Detect which cell encompasses the target text, then output its [X, Y] center coordinate. 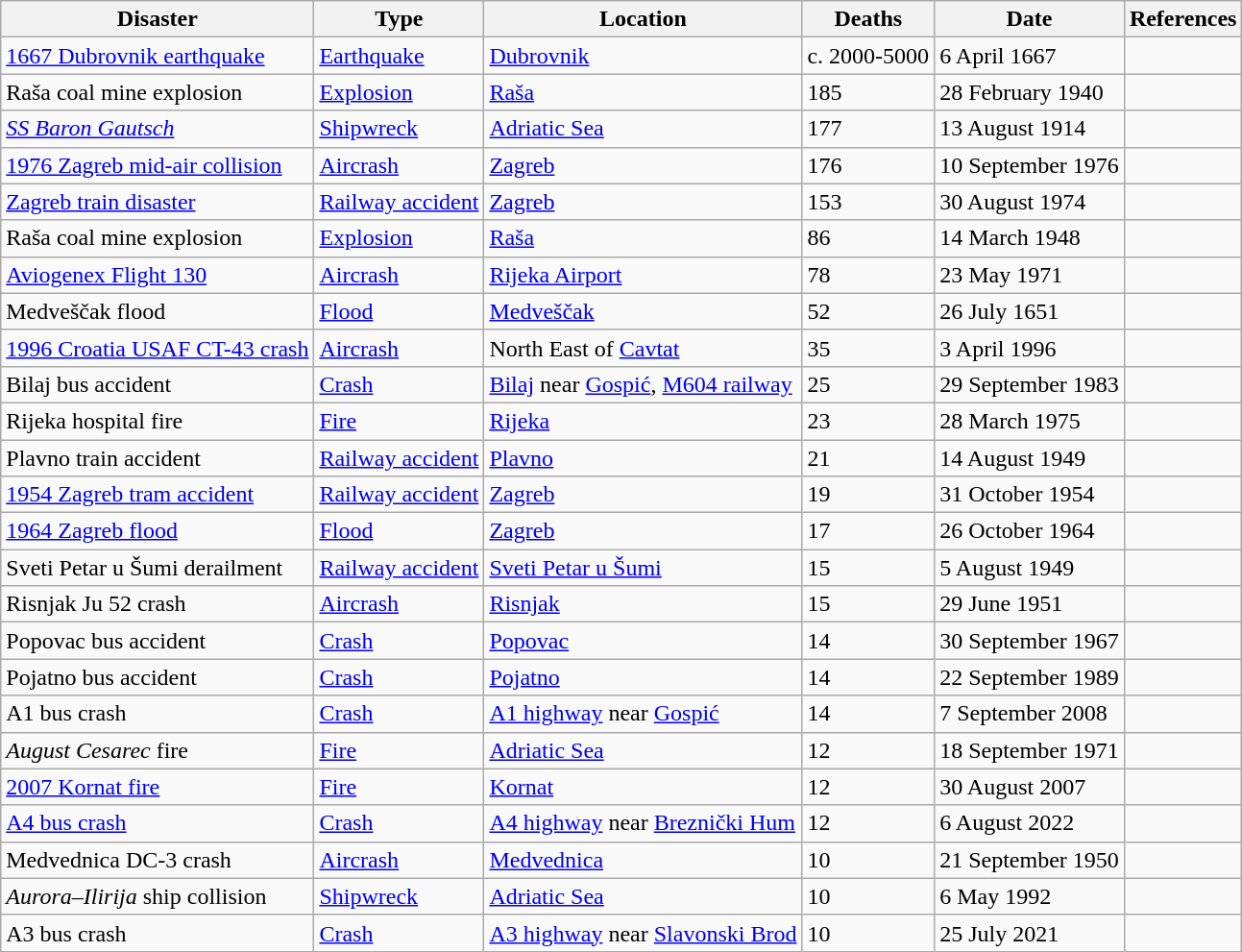
1976 Zagreb mid-air collision [158, 165]
Pojatno bus accident [158, 677]
13 August 1914 [1030, 129]
185 [868, 92]
Medvednica [644, 860]
6 May 1992 [1030, 896]
Location [644, 19]
August Cesarec fire [158, 750]
28 February 1940 [1030, 92]
19 [868, 495]
Type [400, 19]
North East of Cavtat [644, 348]
Dubrovnik [644, 56]
A4 bus crash [158, 823]
31 October 1954 [1030, 495]
Sveti Petar u Šumi [644, 568]
Pojatno [644, 677]
Rijeka hospital fire [158, 421]
25 [868, 384]
Popovac bus accident [158, 641]
Deaths [868, 19]
SS Baron Gautsch [158, 129]
177 [868, 129]
30 August 2007 [1030, 787]
7 September 2008 [1030, 714]
5 August 1949 [1030, 568]
153 [868, 202]
Aviogenex Flight 130 [158, 275]
Disaster [158, 19]
Plavno [644, 458]
21 September 1950 [1030, 860]
17 [868, 531]
22 September 1989 [1030, 677]
176 [868, 165]
Popovac [644, 641]
86 [868, 238]
Bilaj near Gospić, M604 railway [644, 384]
Risnjak Ju 52 crash [158, 604]
Rijeka [644, 421]
Bilaj bus accident [158, 384]
26 July 1651 [1030, 311]
1964 Zagreb flood [158, 531]
25 July 2021 [1030, 933]
21 [868, 458]
Kornat [644, 787]
References [1183, 19]
Aurora–Ilirija ship collision [158, 896]
26 October 1964 [1030, 531]
78 [868, 275]
Medveščak flood [158, 311]
Zagreb train disaster [158, 202]
29 June 1951 [1030, 604]
29 September 1983 [1030, 384]
28 March 1975 [1030, 421]
Sveti Petar u Šumi derailment [158, 568]
A4 highway near Breznički Hum [644, 823]
A3 bus crash [158, 933]
35 [868, 348]
1667 Dubrovnik earthquake [158, 56]
Plavno train accident [158, 458]
A1 bus crash [158, 714]
Risnjak [644, 604]
Medvednica DC-3 crash [158, 860]
6 April 1667 [1030, 56]
23 [868, 421]
1954 Zagreb tram accident [158, 495]
Date [1030, 19]
A3 highway near Slavonski Brod [644, 933]
23 May 1971 [1030, 275]
3 April 1996 [1030, 348]
18 September 1971 [1030, 750]
Medveščak [644, 311]
1996 Croatia USAF CT-43 crash [158, 348]
A1 highway near Gospić [644, 714]
30 August 1974 [1030, 202]
Rijeka Airport [644, 275]
2007 Kornat fire [158, 787]
6 August 2022 [1030, 823]
Earthquake [400, 56]
14 August 1949 [1030, 458]
c. 2000-5000 [868, 56]
10 September 1976 [1030, 165]
30 September 1967 [1030, 641]
14 March 1948 [1030, 238]
52 [868, 311]
